For the text-containing cell, return its midpoint in [X, Y] coordinate format. 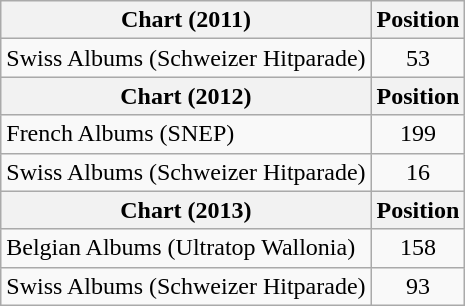
Belgian Albums (Ultratop Wallonia) [186, 248]
Chart (2013) [186, 210]
French Albums (SNEP) [186, 134]
16 [418, 172]
Chart (2011) [186, 20]
158 [418, 248]
53 [418, 58]
199 [418, 134]
93 [418, 286]
Chart (2012) [186, 96]
